Determine the [X, Y] coordinate at the center of the cell enclosing the given text.  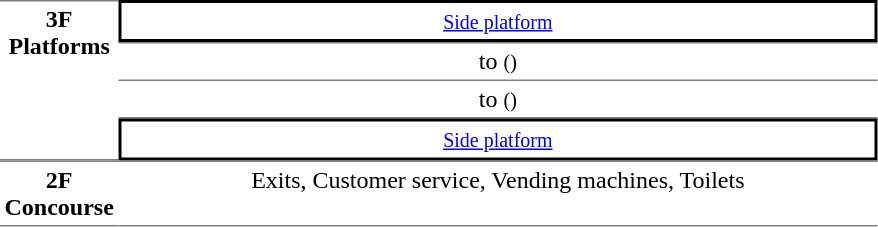
2FConcourse [59, 193]
Exits, Customer service, Vending machines, Toilets [498, 193]
3FPlatforms [59, 80]
